Identify which cell holds the provided text, then report its [X, Y] central coordinate. 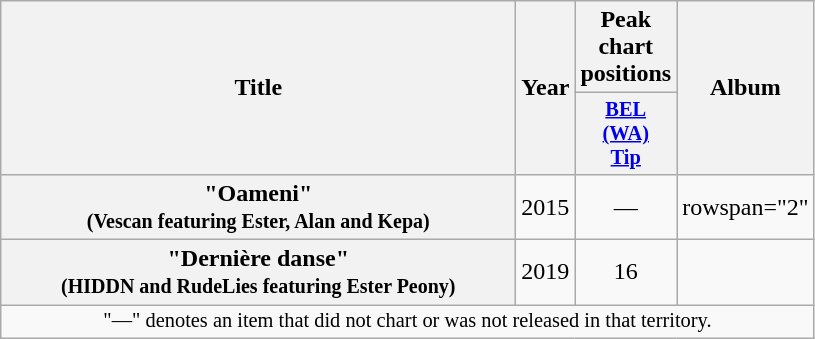
2019 [546, 272]
Year [546, 88]
2015 [546, 206]
"—" denotes an item that did not chart or was not released in that territory. [408, 322]
Peak chart positions [626, 47]
rowspan="2" [746, 206]
"Dernière danse"(HIDDN and RudeLies featuring Ester Peony) [258, 272]
Album [746, 88]
"Oameni"(Vescan featuring Ester, Alan and Kepa) [258, 206]
— [626, 206]
BEL(WA)Tip [626, 134]
16 [626, 272]
Title [258, 88]
